Search for the cell housing the specified text and yield its (X, Y) center coordinate. 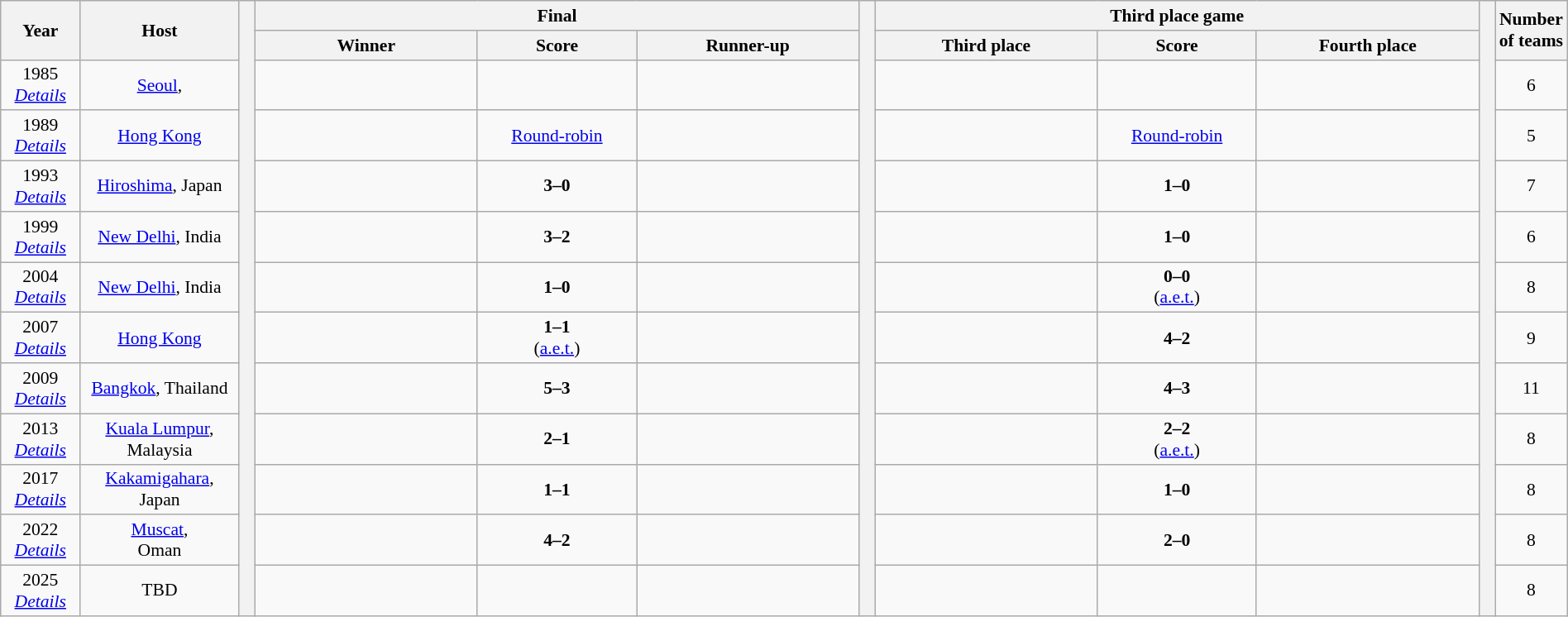
2009Details (41, 389)
2017Details (41, 490)
1993Details (41, 187)
0–0(a.e.t.) (1177, 288)
9 (1532, 337)
1985Details (41, 84)
Runner-up (748, 45)
3–2 (557, 237)
Muscat, Oman (160, 541)
2022Details (41, 541)
1999Details (41, 237)
Fourth place (1368, 45)
1–1 (557, 490)
Host (160, 30)
Seoul, (160, 84)
2004Details (41, 288)
1–1(a.e.t.) (557, 337)
Winner (366, 45)
1989Details (41, 136)
Hiroshima, Japan (160, 187)
Year (41, 30)
2–2 (a.e.t.) (1177, 438)
2013Details (41, 438)
5–3 (557, 389)
Third place game (1177, 16)
Third place (986, 45)
3–0 (557, 187)
Bangkok, Thailand (160, 389)
4–3 (1177, 389)
2007Details (41, 337)
Final (557, 16)
2–0 (1177, 541)
5 (1532, 136)
2025Details (41, 591)
11 (1532, 389)
2–1 (557, 438)
Kuala Lumpur, Malaysia (160, 438)
7 (1532, 187)
Number of teams (1532, 30)
TBD (160, 591)
Kakamigahara, Japan (160, 490)
